Provide the (x, y) coordinate of the cell's center where the given text is located.  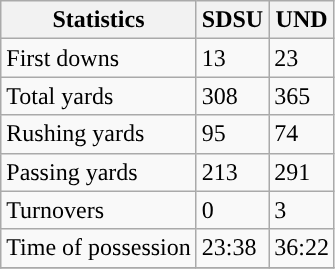
23:38 (232, 248)
Statistics (99, 20)
Passing yards (99, 172)
36:22 (302, 248)
213 (232, 172)
Time of possession (99, 248)
0 (232, 210)
291 (302, 172)
First downs (99, 58)
Turnovers (99, 210)
74 (302, 134)
23 (302, 58)
Rushing yards (99, 134)
308 (232, 96)
3 (302, 210)
UND (302, 20)
SDSU (232, 20)
365 (302, 96)
Total yards (99, 96)
13 (232, 58)
95 (232, 134)
